Scan for the cell matching the given text and deliver its (x, y) coordinate at center. 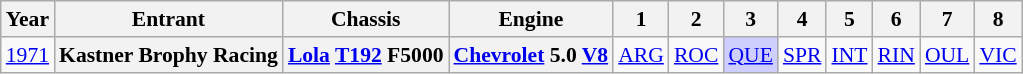
7 (947, 19)
5 (849, 19)
Kastner Brophy Racing (168, 55)
QUE (750, 55)
4 (802, 19)
OUL (947, 55)
Chevrolet 5.0 V8 (532, 55)
INT (849, 55)
Engine (532, 19)
1 (641, 19)
ROC (696, 55)
Year (28, 19)
VIC (998, 55)
3 (750, 19)
Entrant (168, 19)
8 (998, 19)
Lola T192 F5000 (366, 55)
1971 (28, 55)
RIN (896, 55)
Chassis (366, 19)
ARG (641, 55)
SPR (802, 55)
2 (696, 19)
6 (896, 19)
